Identify which cell holds the provided text, then report its (X, Y) central coordinate. 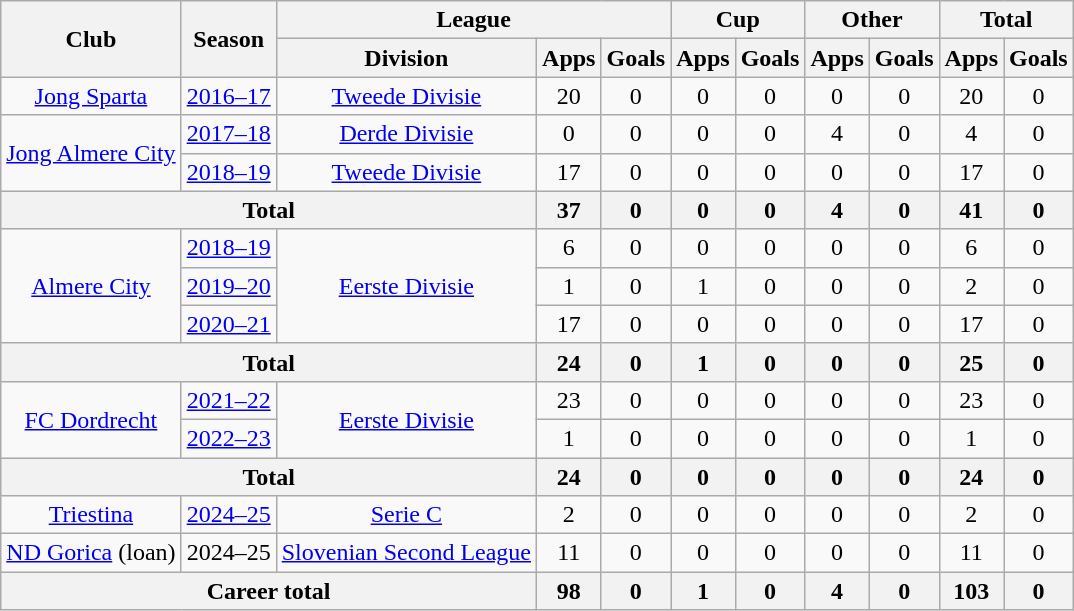
98 (569, 591)
41 (971, 210)
2022–23 (228, 438)
Slovenian Second League (406, 553)
37 (569, 210)
Almere City (91, 286)
2016–17 (228, 96)
Triestina (91, 515)
Division (406, 58)
2020–21 (228, 324)
Cup (738, 20)
Derde Divisie (406, 134)
Career total (269, 591)
ND Gorica (loan) (91, 553)
Season (228, 39)
Jong Sparta (91, 96)
League (473, 20)
Club (91, 39)
2019–20 (228, 286)
FC Dordrecht (91, 419)
Serie C (406, 515)
2017–18 (228, 134)
103 (971, 591)
25 (971, 362)
2021–22 (228, 400)
Jong Almere City (91, 153)
Other (872, 20)
